From the cell containing the given text, extract its center point as [x, y] coordinate. 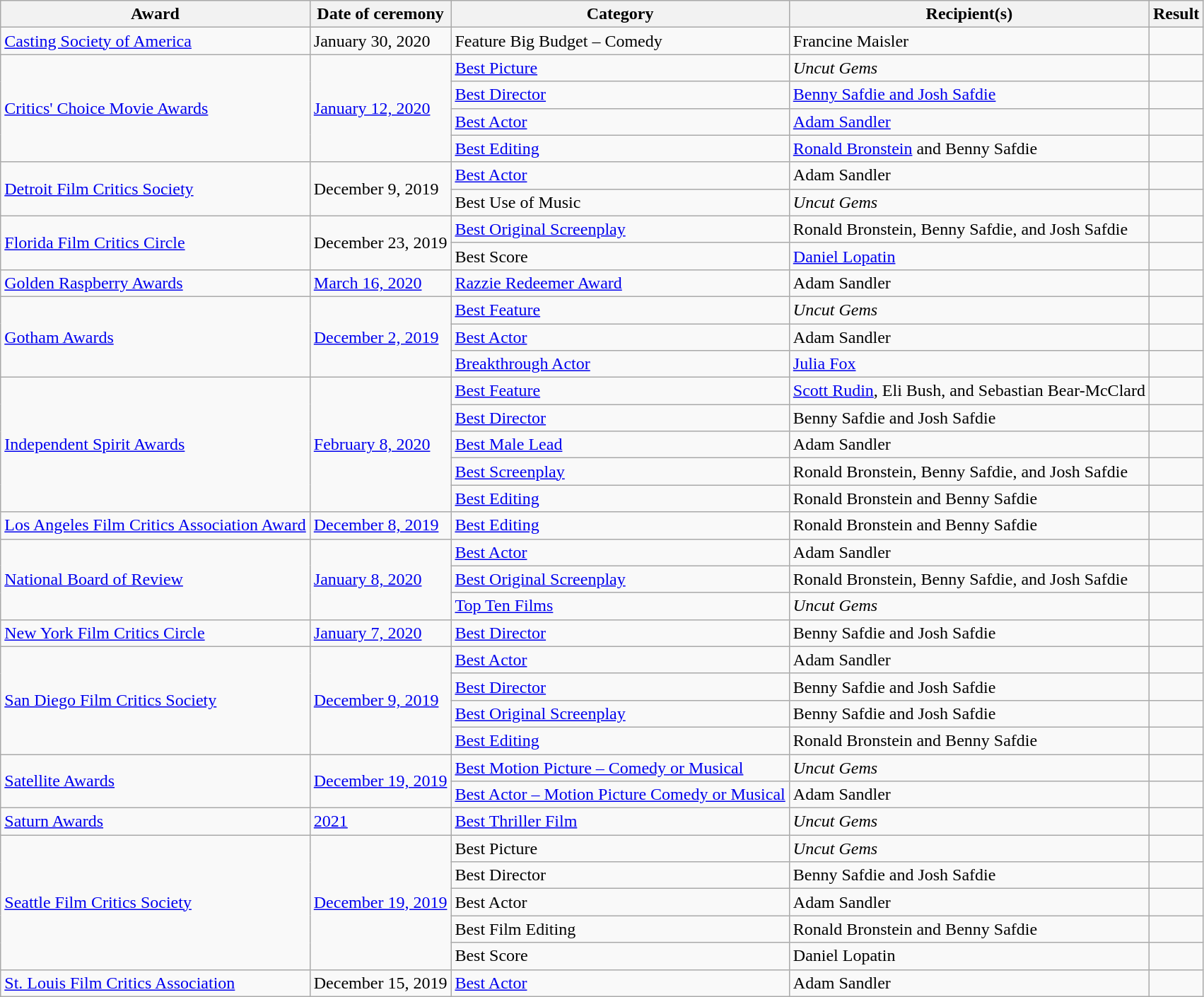
Francine Maisler [969, 41]
New York Film Critics Circle [156, 633]
Independent Spirit Awards [156, 445]
December 15, 2019 [380, 983]
February 8, 2020 [380, 445]
Best Screenplay [620, 472]
Casting Society of America [156, 41]
Feature Big Budget – Comedy [620, 41]
Saturn Awards [156, 822]
2021 [380, 822]
San Diego Film Critics Society [156, 700]
Category [620, 14]
Best Film Editing [620, 929]
Gotham Awards [156, 337]
Razzie Redeemer Award [620, 283]
Result [1176, 14]
Date of ceremony [380, 14]
December 8, 2019 [380, 525]
January 12, 2020 [380, 108]
Detroit Film Critics Society [156, 189]
Golden Raspberry Awards [156, 283]
Scott Rudin, Eli Bush, and Sebastian Bear-McClard [969, 391]
St. Louis Film Critics Association [156, 983]
Seattle Film Critics Society [156, 902]
December 23, 2019 [380, 243]
March 16, 2020 [380, 283]
Satellite Awards [156, 781]
Critics' Choice Movie Awards [156, 108]
January 30, 2020 [380, 41]
Julia Fox [969, 364]
Florida Film Critics Circle [156, 243]
January 7, 2020 [380, 633]
Top Ten Films [620, 606]
Best Thriller Film [620, 822]
December 2, 2019 [380, 337]
Best Male Lead [620, 445]
Best Actor – Motion Picture Comedy or Musical [620, 795]
Best Motion Picture – Comedy or Musical [620, 767]
January 8, 2020 [380, 579]
Recipient(s) [969, 14]
Award [156, 14]
Breakthrough Actor [620, 364]
National Board of Review [156, 579]
Best Use of Music [620, 202]
Los Angeles Film Critics Association Award [156, 525]
